Return [X, Y] of the center of cell containing provided text 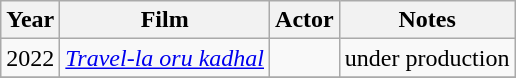
2022 [30, 58]
Actor [305, 20]
Year [30, 20]
Film [165, 20]
under production [427, 58]
Travel-la oru kadhal [165, 58]
Notes [427, 20]
